Output the (x, y) coordinate of the center of the cell containing the given text.  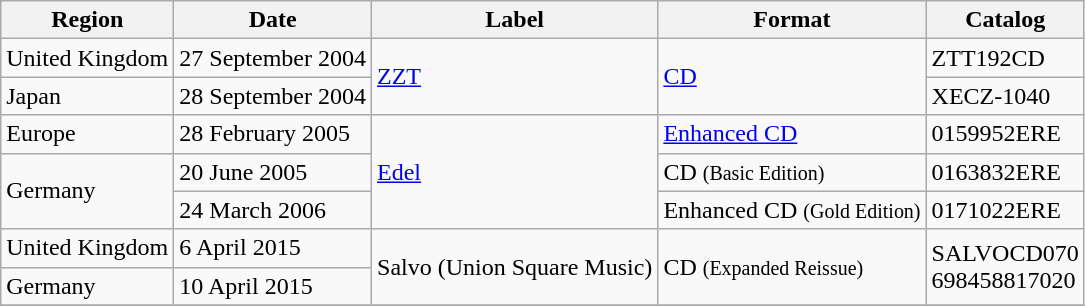
Region (88, 20)
CD (Basic Edition) (792, 172)
Europe (88, 134)
XECZ-1040 (1005, 96)
10 April 2015 (273, 286)
Japan (88, 96)
Enhanced CD (Gold Edition) (792, 210)
28 September 2004 (273, 96)
27 September 2004 (273, 58)
ZZT (515, 77)
Enhanced CD (792, 134)
28 February 2005 (273, 134)
0163832ERE (1005, 172)
Catalog (1005, 20)
6 April 2015 (273, 248)
Edel (515, 172)
20 June 2005 (273, 172)
Label (515, 20)
SALVOCD070698458817020 (1005, 267)
Format (792, 20)
24 March 2006 (273, 210)
0171022ERE (1005, 210)
Date (273, 20)
ZTT192CD (1005, 58)
Salvo (Union Square Music) (515, 267)
0159952ERE (1005, 134)
CD (Expanded Reissue) (792, 267)
CD (792, 77)
